Return [x, y] of the center of cell containing provided text 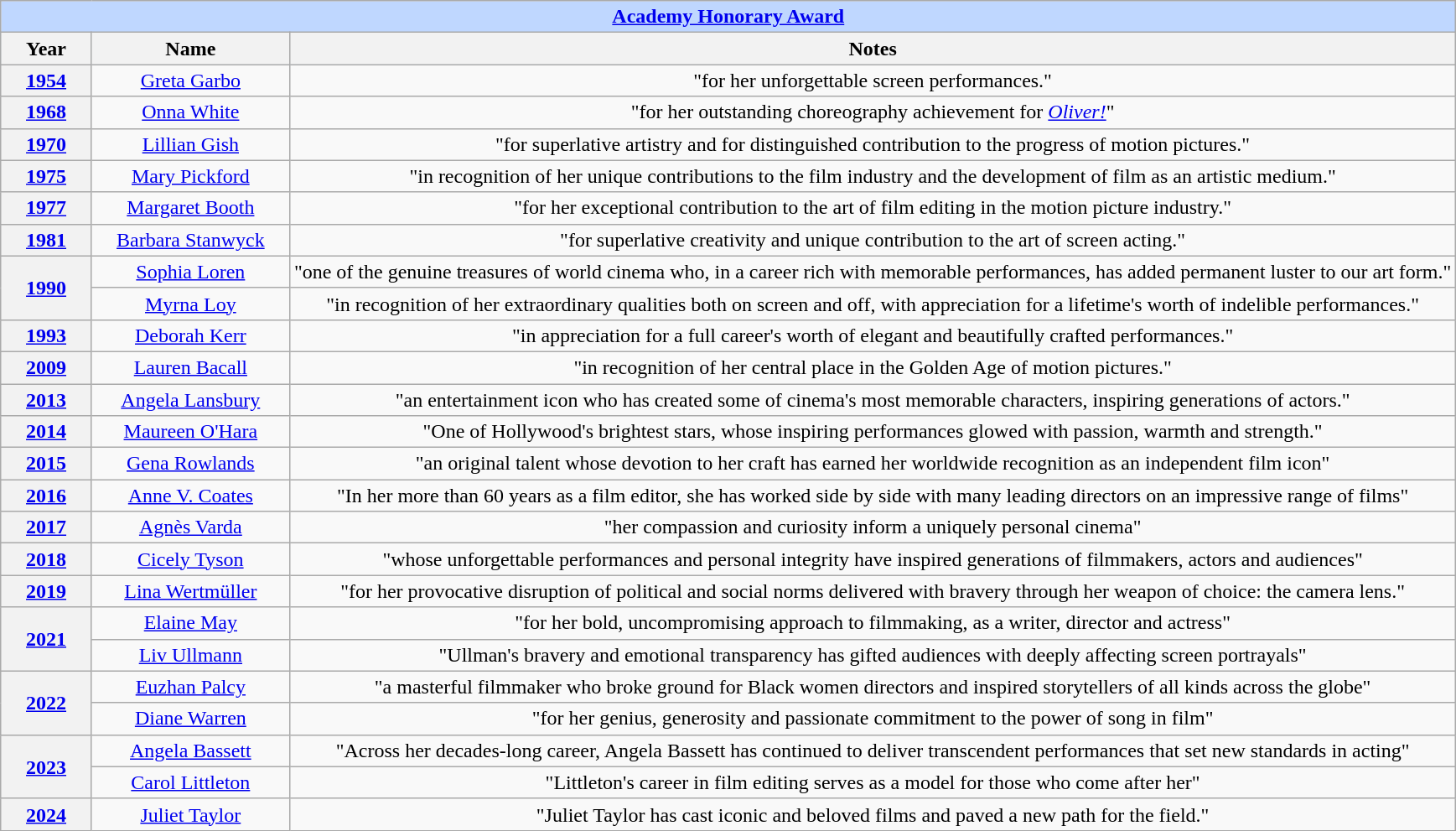
"an original talent whose devotion to her craft has earned her worldwide recognition as an independent film icon" [872, 464]
1993 [47, 335]
2023 [47, 766]
Cicely Tyson [190, 559]
1981 [47, 240]
"for her unforgettable screen performances." [872, 81]
Gena Rowlands [190, 464]
Anne V. Coates [190, 496]
2024 [47, 814]
"One of Hollywood's brightest stars, whose inspiring performances glowed with passion, warmth and strength." [872, 432]
"one of the genuine treasures of world cinema who, in a career rich with memorable performances, has added permanent luster to our art form." [872, 272]
2017 [47, 527]
1954 [47, 81]
2016 [47, 496]
"an entertainment icon who has created some of cinema's most memorable characters, inspiring generations of actors." [872, 400]
Notes [872, 49]
"her compassion and curiosity inform a uniquely personal cinema" [872, 527]
1970 [47, 144]
Euzhan Palcy [190, 687]
Deborah Kerr [190, 335]
Liv Ullmann [190, 655]
2014 [47, 432]
Onna White [190, 112]
Name [190, 49]
Agnès Varda [190, 527]
Lina Wertmüller [190, 591]
2022 [47, 703]
2021 [47, 639]
Carol Littleton [190, 782]
Diane Warren [190, 719]
Mary Pickford [190, 176]
Lauren Bacall [190, 367]
2019 [47, 591]
Greta Garbo [190, 81]
Myrna Loy [190, 304]
Sophia Loren [190, 272]
Angela Lansbury [190, 400]
"in appreciation for a full career's worth of elegant and beautifully crafted performances." [872, 335]
Margaret Booth [190, 208]
"for superlative artistry and for distinguished contribution to the progress of motion pictures." [872, 144]
Academy Honorary Award [728, 17]
"for superlative creativity and unique contribution to the art of screen acting." [872, 240]
"whose unforgettable performances and personal integrity have inspired generations of filmmakers, actors and audiences" [872, 559]
"Littleton's career in film editing serves as a model for those who come after her" [872, 782]
"for her genius, generosity and passionate commitment to the power of song in film" [872, 719]
"Ullman's bravery and emotional transparency has gifted audiences with deeply affecting screen portrayals" [872, 655]
1968 [47, 112]
"for her exceptional contribution to the art of film editing in the motion picture industry." [872, 208]
Lillian Gish [190, 144]
"in recognition of her unique contributions to the film industry and the development of film as an artistic medium." [872, 176]
"for her outstanding choreography achievement for Oliver!" [872, 112]
1975 [47, 176]
Juliet Taylor [190, 814]
2018 [47, 559]
"a masterful filmmaker who broke ground for Black women directors and inspired storytellers of all kinds across the globe" [872, 687]
"Across her decades-long career, Angela Bassett has continued to deliver transcendent performances that set new standards in acting" [872, 750]
"for her provocative disruption of political and social norms delivered with bravery through her weapon of choice: the camera lens." [872, 591]
"In her more than 60 years as a film editor, she has worked side by side with many leading directors on an impressive range of films" [872, 496]
2009 [47, 367]
1990 [47, 288]
Year [47, 49]
"in recognition of her extraordinary qualities both on screen and off, with appreciation for a lifetime's worth of indelible performances." [872, 304]
2015 [47, 464]
2013 [47, 400]
"for her bold, uncompromising approach to filmmaking, as a writer, director and actress" [872, 623]
1977 [47, 208]
Barbara Stanwyck [190, 240]
Maureen O'Hara [190, 432]
Elaine May [190, 623]
"in recognition of her central place in the Golden Age of motion pictures." [872, 367]
"Juliet Taylor has cast iconic and beloved films and paved a new path for the field." [872, 814]
Angela Bassett [190, 750]
